Return the (X, Y) coordinate for the center point of the cell that contains the specified text.  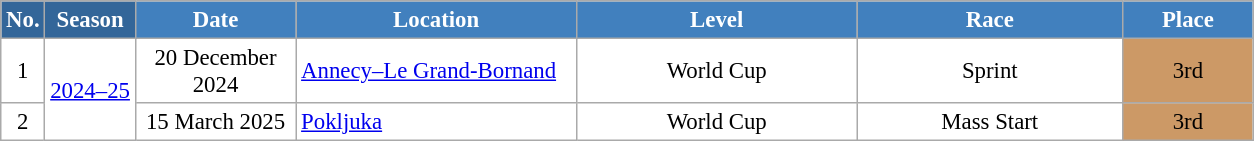
Location (436, 20)
Sprint (990, 72)
Level (716, 20)
Pokljuka (436, 122)
Annecy–Le Grand-Bornand (436, 72)
20 December 2024 (216, 72)
Place (1188, 20)
1 (23, 72)
Date (216, 20)
2 (23, 122)
Mass Start (990, 122)
2024–25 (90, 90)
No. (23, 20)
15 March 2025 (216, 122)
Race (990, 20)
Season (90, 20)
